Output the [x, y] coordinate of the center of the cell containing the given text.  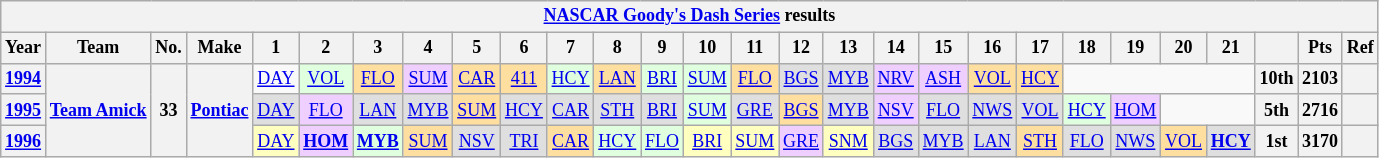
3 [378, 48]
1996 [24, 140]
5th [1276, 110]
11 [755, 48]
Ref [1360, 48]
14 [896, 48]
6 [524, 48]
411 [524, 78]
7 [570, 48]
3170 [1320, 140]
10 [707, 48]
1 [276, 48]
Team Amick [98, 110]
10th [1276, 78]
15 [943, 48]
17 [1040, 48]
Team [98, 48]
13 [848, 48]
19 [1136, 48]
4 [428, 48]
2716 [1320, 110]
2103 [1320, 78]
NRV [896, 78]
1st [1276, 140]
16 [992, 48]
5 [477, 48]
Year [24, 48]
No. [168, 48]
1994 [24, 78]
12 [802, 48]
2 [326, 48]
20 [1184, 48]
SNM [848, 140]
ASH [943, 78]
18 [1086, 48]
8 [618, 48]
TRI [524, 140]
Pts [1320, 48]
9 [662, 48]
Make [220, 48]
33 [168, 110]
NASCAR Goody's Dash Series results [690, 16]
1995 [24, 110]
Pontiac [220, 110]
21 [1230, 48]
